Pinpoint the cell where the given text exists, returning its (x, y) midpoint coordinate. 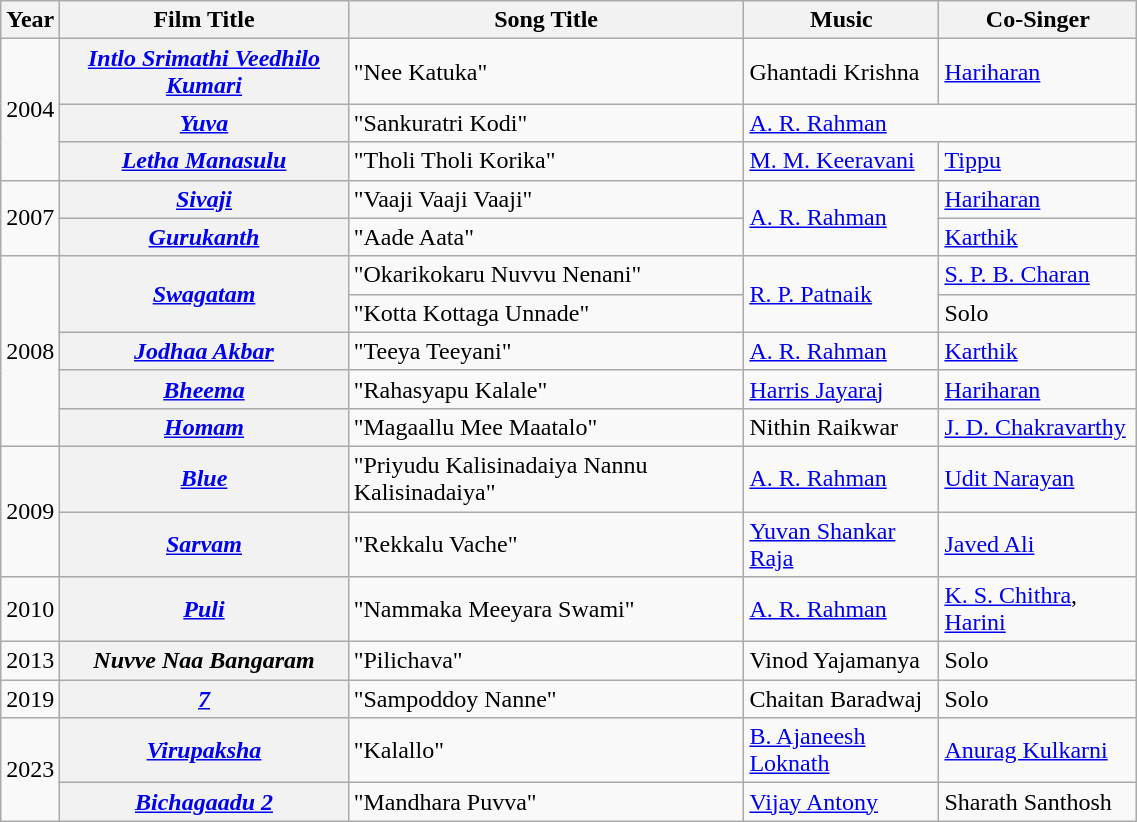
Harris Jayaraj (842, 389)
2008 (30, 351)
S. P. B. Charan (1038, 275)
Tippu (1038, 161)
Ghantadi Krishna (842, 72)
Udit Narayan (1038, 478)
"Okarikokaru Nuvvu Nenani" (546, 275)
Homam (204, 427)
"Nee Katuka" (546, 72)
Yuvan Shankar Raja (842, 544)
Letha Manasulu (204, 161)
Intlo Srimathi Veedhilo Kumari (204, 72)
Sharath Santhosh (1038, 802)
"Rahasyapu Kalale" (546, 389)
R. P. Patnaik (842, 294)
Nuvve Naa Bangaram (204, 661)
2004 (30, 110)
M. M. Keeravani (842, 161)
"Aade Aata" (546, 237)
Song Title (546, 20)
2007 (30, 218)
Yuva (204, 123)
Bichagaadu 2 (204, 802)
Vijay Antony (842, 802)
Co-Singer (1038, 20)
"Pilichava" (546, 661)
Swagatam (204, 294)
"Tholi Tholi Korika" (546, 161)
Sivaji (204, 199)
Javed Ali (1038, 544)
"Sankuratri Kodi" (546, 123)
Chaitan Baradwaj (842, 699)
B. Ajaneesh Loknath (842, 750)
"Magaallu Mee Maatalo" (546, 427)
Film Title (204, 20)
J. D. Chakravarthy (1038, 427)
"Kotta Kottaga Unnade" (546, 313)
2019 (30, 699)
"Kalallo" (546, 750)
Sarvam (204, 544)
Anurag Kulkarni (1038, 750)
"Mandhara Puvva" (546, 802)
"Priyudu Kalisinadaiya Nannu Kalisinadaiya" (546, 478)
2013 (30, 661)
Jodhaa Akbar (204, 351)
"Sampoddoy Nanne" (546, 699)
Vinod Yajamanya (842, 661)
Music (842, 20)
K. S. Chithra, Harini (1038, 610)
2009 (30, 511)
"Vaaji Vaaji Vaaji" (546, 199)
2010 (30, 610)
2023 (30, 770)
Blue (204, 478)
Gurukanth (204, 237)
Puli (204, 610)
Bheema (204, 389)
"Teeya Teeyani" (546, 351)
Nithin Raikwar (842, 427)
Virupaksha (204, 750)
"Nammaka Meeyara Swami" (546, 610)
7 (204, 699)
"Rekkalu Vache" (546, 544)
Year (30, 20)
